Determine the (X, Y) coordinate at the center of the cell enclosing the given text.  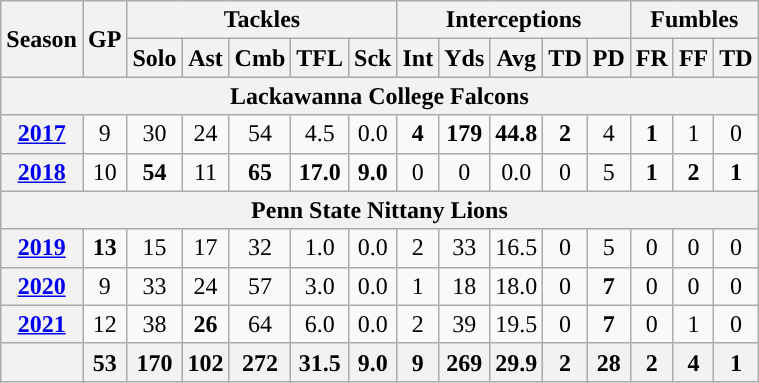
17.0 (320, 172)
Cmb (260, 58)
PD (608, 58)
38 (154, 324)
1.0 (320, 248)
Ast (206, 58)
12 (104, 324)
269 (464, 362)
17 (206, 248)
16.5 (516, 248)
44.8 (516, 134)
26 (206, 324)
64 (260, 324)
102 (206, 362)
Yds (464, 58)
Season (42, 39)
15 (154, 248)
Tackles (262, 20)
2018 (42, 172)
3.0 (320, 286)
GP (104, 39)
29.9 (516, 362)
2021 (42, 324)
57 (260, 286)
31.5 (320, 362)
FR (652, 58)
53 (104, 362)
Lackawanna College Falcons (380, 96)
Solo (154, 58)
18.0 (516, 286)
Sck (373, 58)
2019 (42, 248)
18 (464, 286)
2020 (42, 286)
65 (260, 172)
2017 (42, 134)
Penn State Nittany Lions (380, 210)
Interceptions (514, 20)
13 (104, 248)
272 (260, 362)
179 (464, 134)
28 (608, 362)
Fumbles (694, 20)
4.5 (320, 134)
Avg (516, 58)
11 (206, 172)
TFL (320, 58)
FF (693, 58)
170 (154, 362)
10 (104, 172)
39 (464, 324)
19.5 (516, 324)
Int (418, 58)
30 (154, 134)
6.0 (320, 324)
32 (260, 248)
